Return the [X, Y] coordinate for the center point of the cell that contains the specified text.  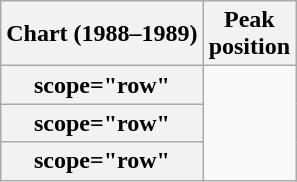
Chart (1988–1989) [102, 34]
Peakposition [249, 34]
